Extract the [X, Y] coordinate from the center of the cell holding the provided text.  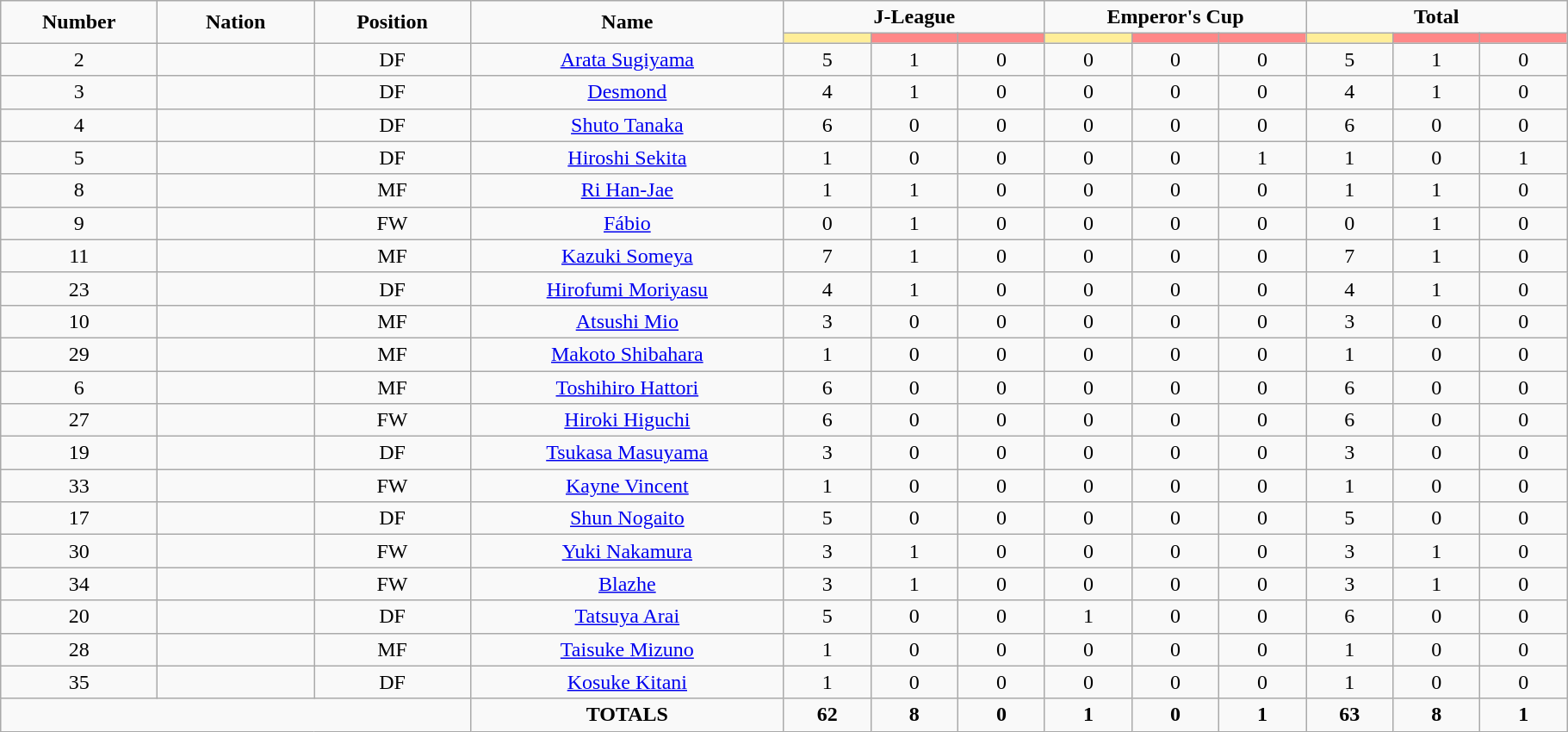
23 [79, 288]
Hiroki Higuchi [627, 420]
10 [79, 321]
17 [79, 518]
Kosuke Kitani [627, 682]
Emperor's Cup [1174, 17]
Kayne Vincent [627, 486]
28 [79, 649]
Shuto Tanaka [627, 125]
Atsushi Mio [627, 321]
Toshihiro Hattori [627, 387]
63 [1350, 715]
20 [79, 617]
27 [79, 420]
Nation [236, 22]
Yuki Nakamura [627, 551]
Hirofumi Moriyasu [627, 288]
30 [79, 551]
Name [627, 22]
Tsukasa Masuyama [627, 453]
TOTALS [627, 715]
Arata Sugiyama [627, 59]
9 [79, 223]
Fábio [627, 223]
Blazhe [627, 584]
33 [79, 486]
Number [79, 22]
2 [79, 59]
J-League [914, 17]
Ri Han-Jae [627, 190]
Hiroshi Sekita [627, 158]
11 [79, 256]
Makoto Shibahara [627, 354]
29 [79, 354]
Taisuke Mizuno [627, 649]
Tatsuya Arai [627, 617]
62 [827, 715]
Position [393, 22]
35 [79, 682]
19 [79, 453]
34 [79, 584]
Desmond [627, 92]
Kazuki Someya [627, 256]
Shun Nogaito [627, 518]
Total [1436, 17]
